Pinpoint the cell where the given text exists, returning its (x, y) midpoint coordinate. 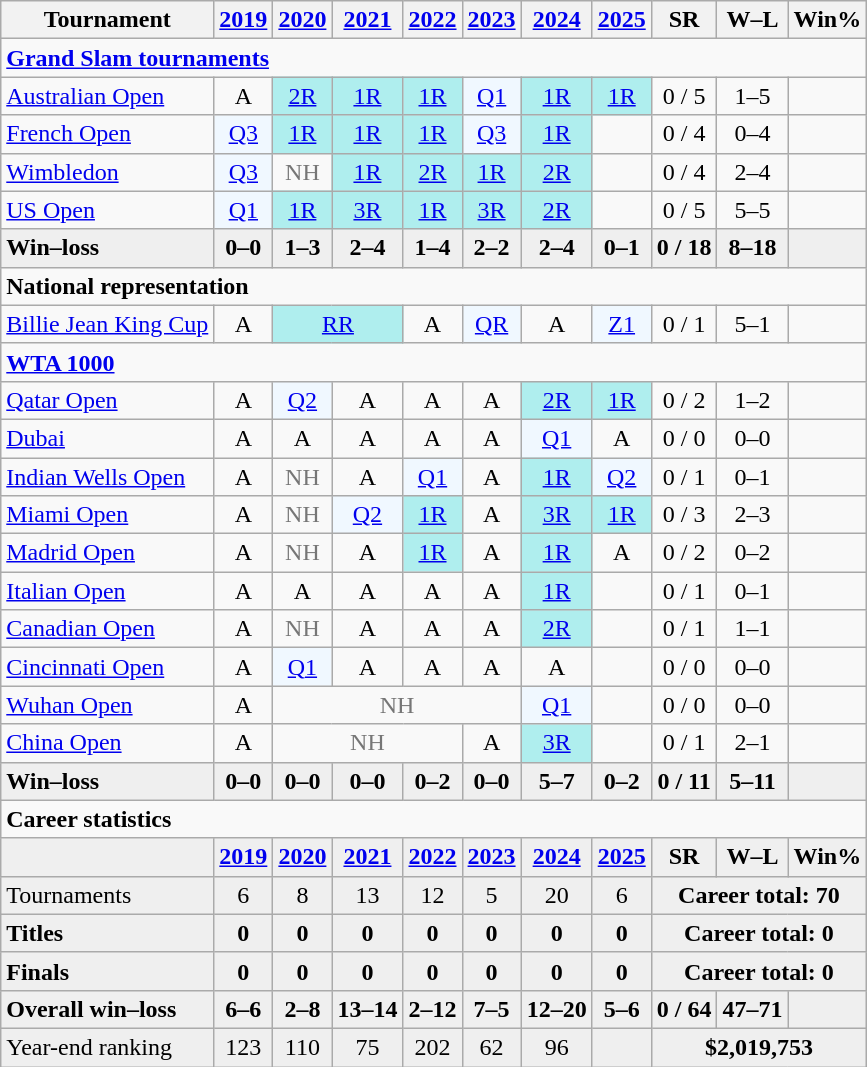
13 (368, 895)
202 (432, 1047)
1–3 (302, 248)
1–5 (752, 96)
5–11 (752, 781)
2–3 (752, 515)
Miami Open (108, 515)
12 (432, 895)
QR (492, 324)
5–5 (752, 210)
US Open (108, 210)
Italian Open (108, 591)
Tournaments (108, 895)
Canadian Open (108, 629)
2–1 (752, 743)
0 / 3 (684, 515)
0–4 (752, 134)
Career statistics (434, 819)
Overall win–loss (108, 1009)
12–20 (556, 1009)
1–1 (752, 629)
Wuhan Open (108, 705)
Dubai (108, 438)
8 (302, 895)
$2,019,753 (758, 1047)
Grand Slam tournaments (434, 58)
13–14 (368, 1009)
20 (556, 895)
Titles (108, 933)
Wimbledon (108, 172)
75 (368, 1047)
5–7 (556, 781)
0 / 18 (684, 248)
Australian Open (108, 96)
Z1 (622, 324)
Cincinnati Open (108, 667)
2–12 (432, 1009)
62 (492, 1047)
96 (556, 1047)
Billie Jean King Cup (108, 324)
French Open (108, 134)
Madrid Open (108, 553)
8–18 (752, 248)
0 / 11 (684, 781)
Finals (108, 971)
2–8 (302, 1009)
7–5 (492, 1009)
National representation (434, 286)
Career total: 70 (758, 895)
WTA 1000 (434, 362)
RR (338, 324)
0 / 64 (684, 1009)
Tournament (108, 20)
5–1 (752, 324)
110 (302, 1047)
1–4 (432, 248)
6–6 (244, 1009)
5–6 (622, 1009)
Indian Wells Open (108, 477)
123 (244, 1047)
China Open (108, 743)
1–2 (752, 400)
47–71 (752, 1009)
5 (492, 895)
Qatar Open (108, 400)
Year-end ranking (108, 1047)
2–2 (492, 248)
